Search for the cell housing the specified text and yield its (x, y) center coordinate. 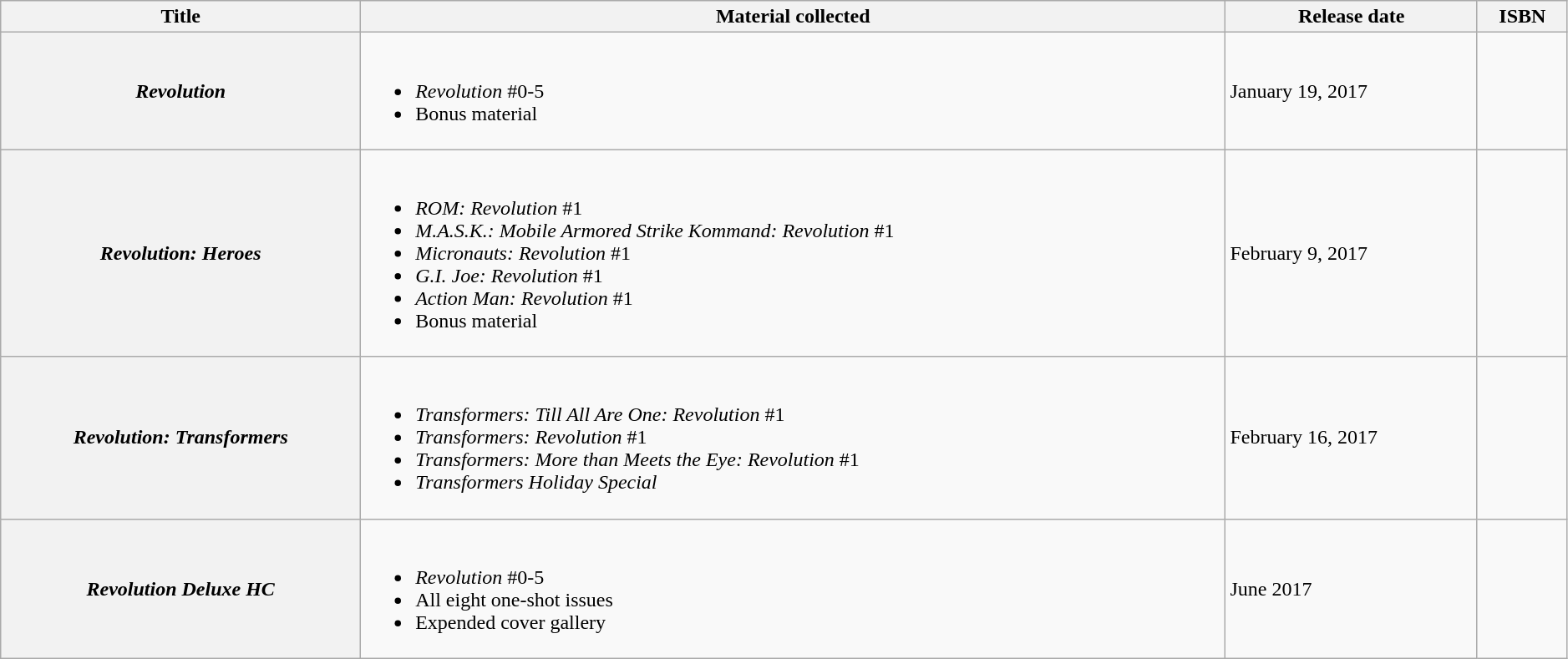
Release date (1352, 17)
Revolution (180, 91)
Material collected (794, 17)
Title (180, 17)
January 19, 2017 (1352, 91)
ISBN (1522, 17)
February 9, 2017 (1352, 253)
June 2017 (1352, 588)
Revolution #0-5All eight one-shot issuesExpended cover gallery (794, 588)
Revolution #0-5Bonus material (794, 91)
Revolution Deluxe HC (180, 588)
Revolution: Transformers (180, 438)
Revolution: Heroes (180, 253)
February 16, 2017 (1352, 438)
